From the cell containing the given text, extract its center point as [X, Y] coordinate. 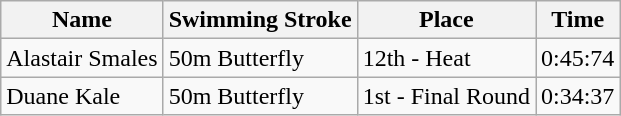
Duane Kale [82, 96]
12th - Heat [446, 58]
Swimming Stroke [260, 20]
Alastair Smales [82, 58]
0:45:74 [578, 58]
Time [578, 20]
Place [446, 20]
0:34:37 [578, 96]
Name [82, 20]
1st - Final Round [446, 96]
